From the cell containing the given text, extract its center point as [X, Y] coordinate. 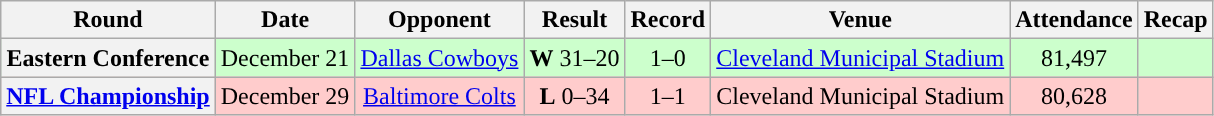
1–1 [668, 96]
December 29 [285, 96]
Baltimore Colts [440, 96]
NFL Championship [108, 96]
1–0 [668, 58]
Dallas Cowboys [440, 58]
Opponent [440, 20]
Attendance [1074, 20]
Record [668, 20]
Round [108, 20]
Recap [1176, 20]
Venue [860, 20]
L 0–34 [574, 96]
Date [285, 20]
Eastern Conference [108, 58]
Result [574, 20]
December 21 [285, 58]
80,628 [1074, 96]
W 31–20 [574, 58]
81,497 [1074, 58]
